Capture the cell that displays the provided text and extract its (X, Y) central coordinate. 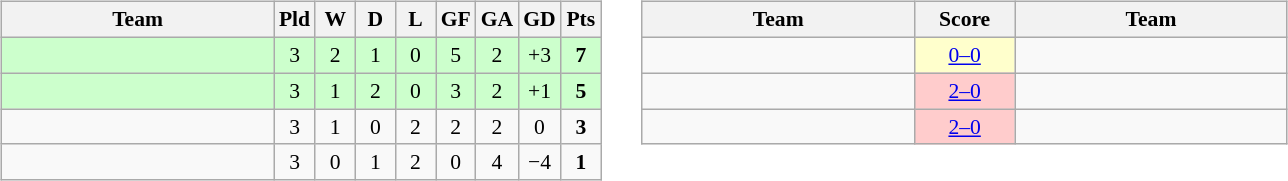
GD (540, 20)
L (415, 20)
D (375, 20)
Pld (294, 20)
W (335, 20)
Score (965, 20)
GA (498, 20)
GF (456, 20)
Pts (581, 20)
+3 (540, 55)
0–0 (965, 55)
4 (498, 162)
7 (581, 55)
−4 (540, 162)
+1 (540, 91)
